Detect which cell encompasses the target text, then output its (x, y) center coordinate. 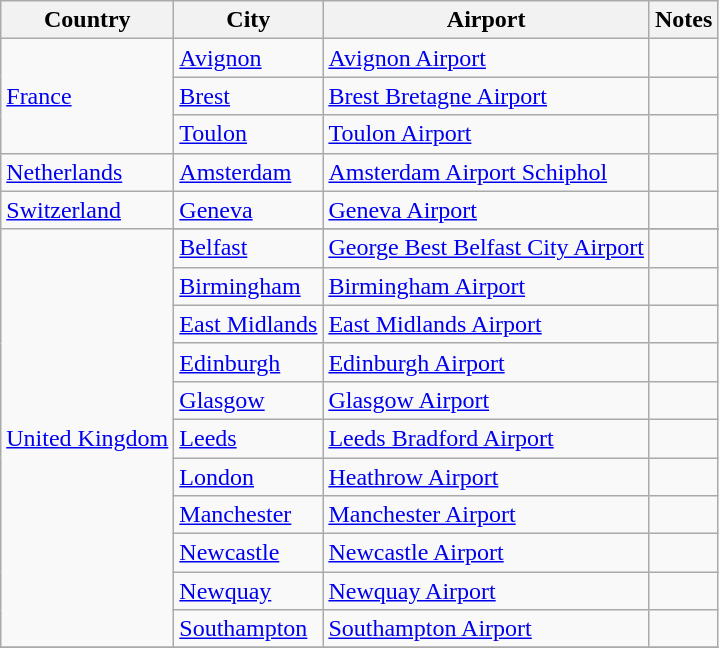
Belfast (248, 248)
Airport (486, 20)
Manchester (248, 515)
Heathrow Airport (486, 477)
Manchester Airport (486, 515)
Avignon (248, 58)
Newquay (248, 591)
Geneva (248, 210)
Newquay Airport (486, 591)
Toulon Airport (486, 134)
United Kingdom (88, 438)
Newcastle Airport (486, 553)
Netherlands (88, 172)
Brest (248, 96)
Toulon (248, 134)
Leeds Bradford Airport (486, 438)
Birmingham Airport (486, 286)
Southampton Airport (486, 629)
Edinburgh (248, 362)
Avignon Airport (486, 58)
Amsterdam Airport Schiphol (486, 172)
Glasgow Airport (486, 400)
Geneva Airport (486, 210)
Switzerland (88, 210)
Notes (683, 20)
Southampton (248, 629)
East Midlands (248, 324)
Newcastle (248, 553)
George Best Belfast City Airport (486, 248)
City (248, 20)
London (248, 477)
France (88, 96)
Country (88, 20)
East Midlands Airport (486, 324)
Birmingham (248, 286)
Glasgow (248, 400)
Leeds (248, 438)
Brest Bretagne Airport (486, 96)
Edinburgh Airport (486, 362)
Amsterdam (248, 172)
